Output the [x, y] coordinate of the center of the cell containing the given text.  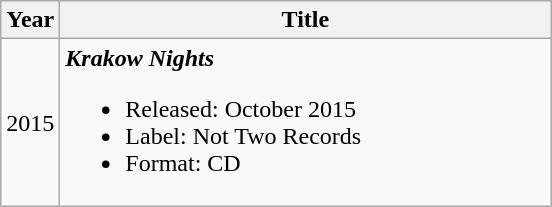
2015 [30, 122]
Krakow NightsReleased: October 2015Label: Not Two Records Format: CD [306, 122]
Title [306, 20]
Year [30, 20]
